For the text-containing cell, return its midpoint in [X, Y] coordinate format. 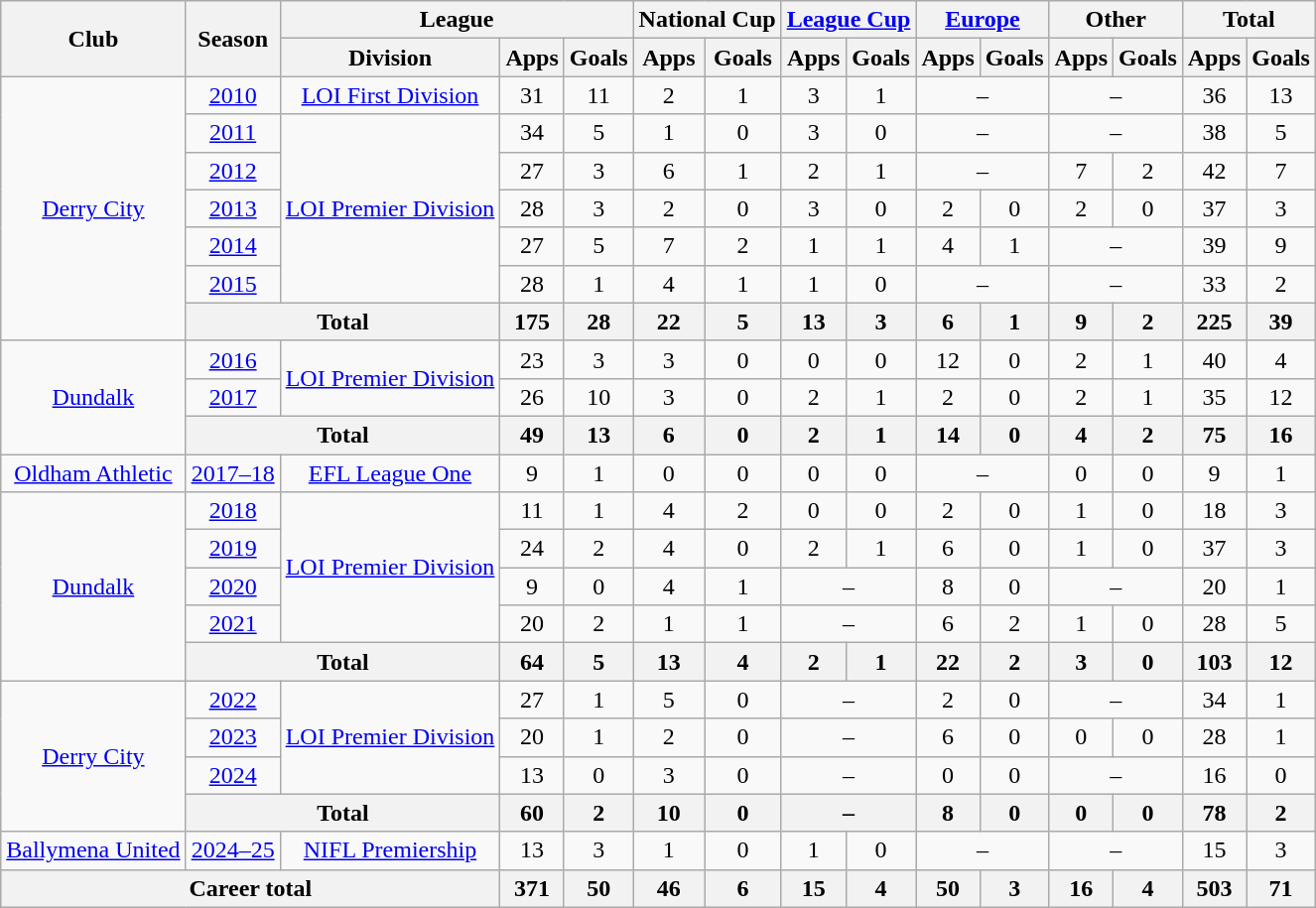
League Cup [849, 20]
33 [1214, 284]
LOI First Division [390, 95]
46 [669, 888]
2017–18 [232, 473]
2011 [232, 133]
2010 [232, 95]
2015 [232, 284]
60 [532, 813]
NIFL Premiership [390, 850]
24 [532, 549]
14 [948, 435]
175 [532, 322]
Career total [250, 888]
2021 [232, 624]
EFL League One [390, 473]
2012 [232, 171]
31 [532, 95]
Europe [983, 20]
225 [1214, 322]
75 [1214, 435]
2024 [232, 775]
2020 [232, 586]
Season [232, 39]
38 [1214, 133]
18 [1214, 511]
503 [1214, 888]
Division [390, 58]
36 [1214, 95]
2016 [232, 359]
35 [1214, 397]
2017 [232, 397]
2018 [232, 511]
Oldham Athletic [93, 473]
Ballymena United [93, 850]
2013 [232, 208]
2014 [232, 246]
Club [93, 39]
23 [532, 359]
64 [532, 662]
103 [1214, 662]
71 [1281, 888]
2024–25 [232, 850]
2019 [232, 549]
78 [1214, 813]
40 [1214, 359]
Other [1116, 20]
49 [532, 435]
2023 [232, 737]
League [457, 20]
42 [1214, 171]
371 [532, 888]
National Cup [707, 20]
2022 [232, 700]
26 [532, 397]
